Find where the given text appears and provide that cell's center as [x, y] coordinate. 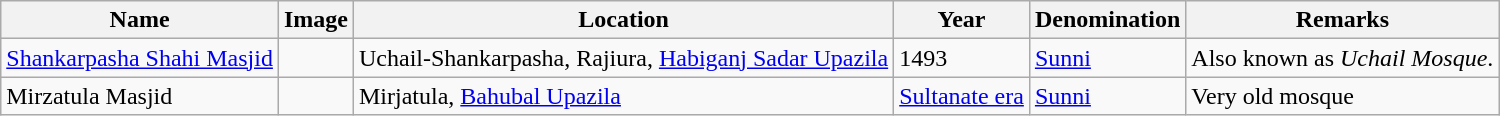
Denomination [1107, 20]
Mirjatula, Bahubal Upazila [623, 96]
Remarks [1342, 20]
Year [962, 20]
1493 [962, 58]
Mirzatula Masjid [140, 96]
Uchail-Shankarpasha, Rajiura, Habiganj Sadar Upazila [623, 58]
Also known as Uchail Mosque. [1342, 58]
Image [316, 20]
Location [623, 20]
Name [140, 20]
Sultanate era [962, 96]
Shankarpasha Shahi Masjid [140, 58]
Very old mosque [1342, 96]
